Return the [X, Y] coordinate for the center point of the cell that contains the specified text.  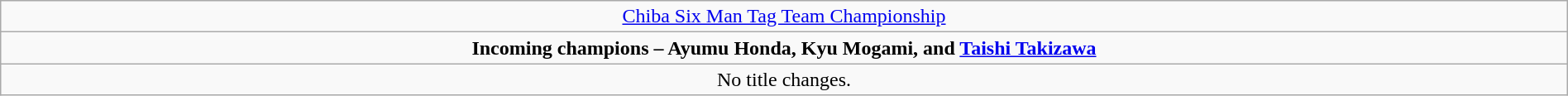
Chiba Six Man Tag Team Championship [784, 17]
No title changes. [784, 79]
Incoming champions – Ayumu Honda, Kyu Mogami, and Taishi Takizawa [784, 48]
